Output the (x, y) coordinate of the center of the cell containing the given text.  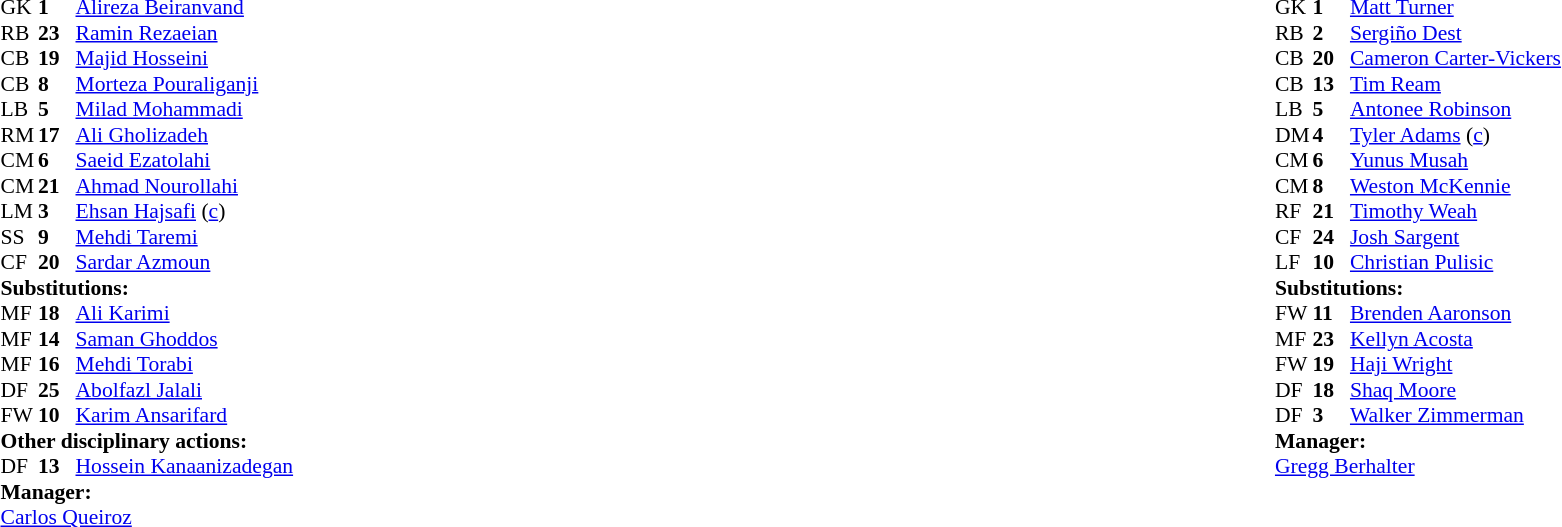
Karim Ansarifard (185, 415)
Mehdi Taremi (185, 237)
Weston McKennie (1456, 186)
Ahmad Nourollahi (185, 186)
Morteza Pouraliganji (185, 84)
SS (19, 237)
Cameron Carter-Vickers (1456, 59)
Sardar Azmoun (185, 263)
Gregg Berhalter (1418, 467)
Ehsan Hajsafi (c) (185, 211)
Tim Ream (1456, 84)
Kellyn Acosta (1456, 339)
14 (57, 339)
Haji Wright (1456, 365)
9 (57, 237)
Tyler Adams (c) (1456, 135)
Hossein Kanaanizadegan (185, 467)
2 (1331, 33)
4 (1331, 135)
Mehdi Torabi (185, 365)
Ali Karimi (185, 313)
DM (1294, 135)
RM (19, 135)
LM (19, 211)
Christian Pulisic (1456, 263)
Yunus Musah (1456, 161)
25 (57, 390)
16 (57, 365)
LF (1294, 263)
RF (1294, 211)
Ramin Rezaeian (185, 33)
Josh Sargent (1456, 237)
Antonee Robinson (1456, 109)
Saman Ghoddos (185, 339)
17 (57, 135)
Walker Zimmerman (1456, 415)
Milad Mohammadi (185, 109)
Saeid Ezatolahi (185, 161)
Sergiño Dest (1456, 33)
Brenden Aaronson (1456, 313)
Other disciplinary actions: (146, 441)
Majid Hosseini (185, 59)
11 (1331, 313)
Timothy Weah (1456, 211)
24 (1331, 237)
Abolfazl Jalali (185, 390)
Shaq Moore (1456, 390)
Ali Gholizadeh (185, 135)
